Extract the [X, Y] coordinate from the center of the cell holding the provided text.  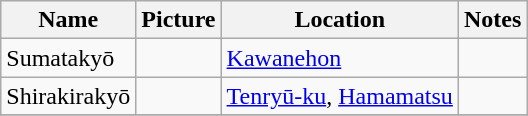
Kawanehon [340, 58]
Sumatakyō [68, 58]
Notes [492, 20]
Location [340, 20]
Shirakirakyō [68, 96]
Tenryū-ku, Hamamatsu [340, 96]
Picture [178, 20]
Name [68, 20]
